Capture the cell that displays the provided text and extract its [x, y] central coordinate. 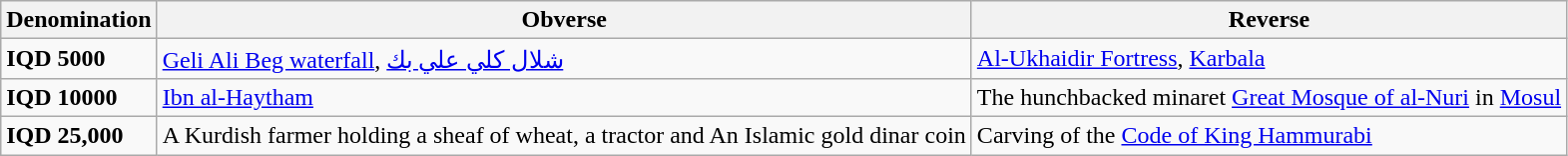
Carving of the Code of King Hammurabi [1269, 135]
A Kurdish farmer holding a sheaf of wheat, a tractor and An Islamic gold dinar coin [564, 135]
IQD 5000 [79, 59]
Ibn al-Haytham [564, 97]
Geli Ali Beg waterfall, شلال كلي علي بك [564, 59]
Reverse [1269, 20]
Obverse [564, 20]
The hunchbacked minaret Great Mosque of al-Nuri in Mosul [1269, 97]
IQD 25,000 [79, 135]
Denomination [79, 20]
IQD 10000 [79, 97]
Al-Ukhaidir Fortress, Karbala [1269, 59]
